Return the (x, y) coordinate for the center point of the cell that contains the specified text.  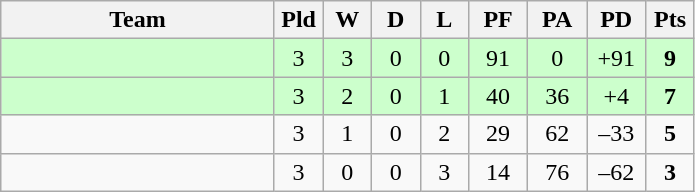
Pld (298, 20)
9 (670, 58)
76 (558, 172)
7 (670, 96)
Team (138, 20)
+91 (616, 58)
D (396, 20)
62 (558, 134)
PD (616, 20)
14 (498, 172)
5 (670, 134)
91 (498, 58)
–62 (616, 172)
+4 (616, 96)
Pts (670, 20)
PA (558, 20)
–33 (616, 134)
36 (558, 96)
L (444, 20)
PF (498, 20)
40 (498, 96)
29 (498, 134)
W (348, 20)
